Capture the cell that displays the provided text and extract its (x, y) central coordinate. 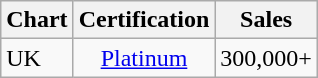
UK (37, 58)
Sales (266, 20)
Certification (144, 20)
Platinum (144, 58)
Chart (37, 20)
300,000+ (266, 58)
